Detect which cell encompasses the target text, then output its (x, y) center coordinate. 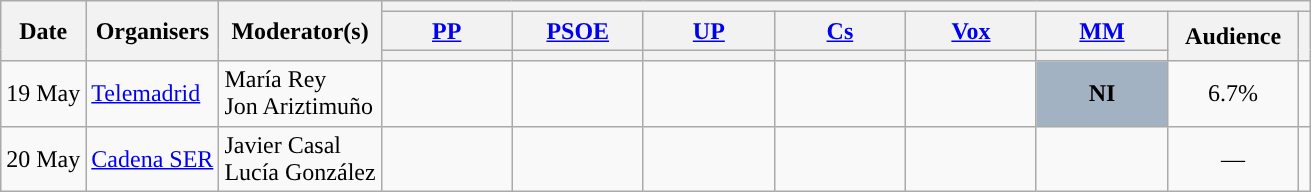
UP (708, 31)
Vox (970, 31)
María ReyJon Ariztimuño (300, 94)
Moderator(s) (300, 31)
Audience (1234, 36)
PSOE (578, 31)
Telemadrid (152, 94)
Cs (840, 31)
20 May (44, 158)
Organisers (152, 31)
Date (44, 31)
Cadena SER (152, 158)
— (1234, 158)
19 May (44, 94)
6.7% (1234, 94)
Javier CasalLucía González (300, 158)
PP (446, 31)
NI (1102, 94)
MM (1102, 31)
